For the text-containing cell, return its midpoint in [X, Y] coordinate format. 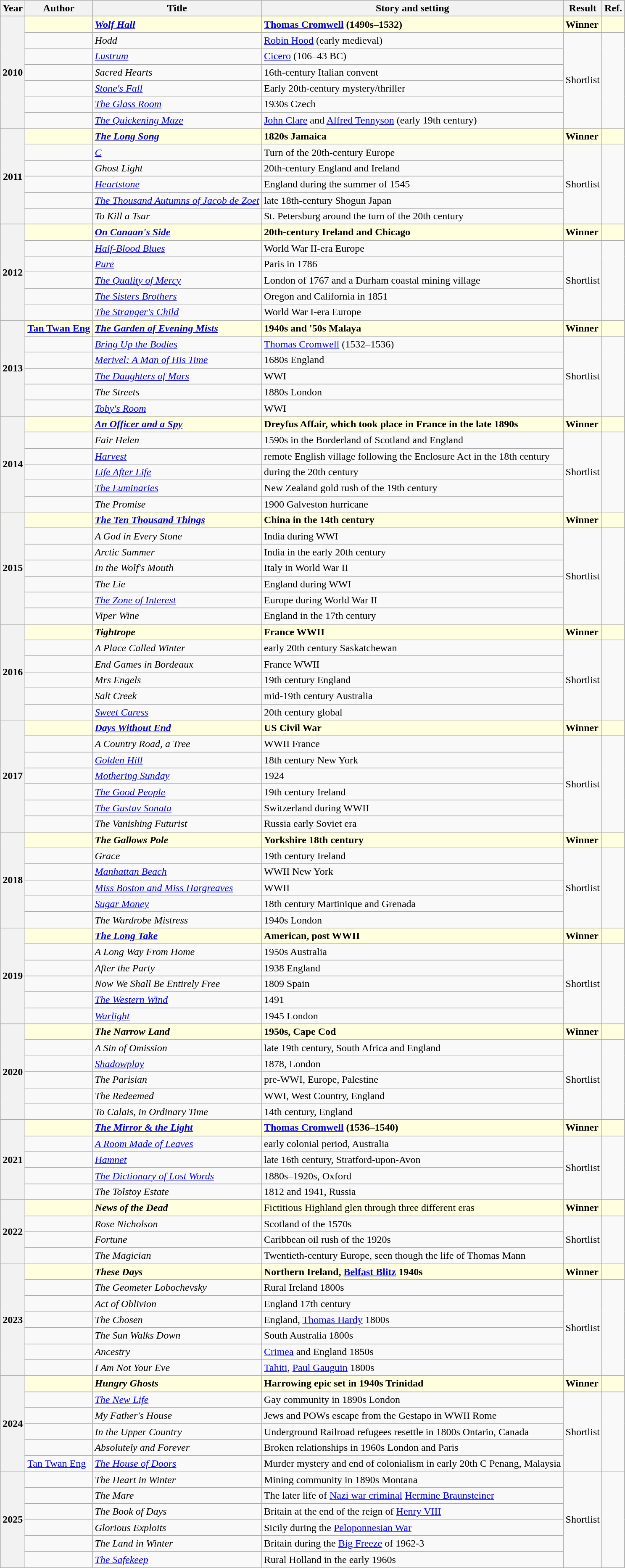
The Garden of Evening Mists [177, 328]
Turn of the 20th-century Europe [412, 152]
The Sisters Brothers [177, 296]
Bring Up the Bodies [177, 344]
1945 London [412, 1016]
Harvest [177, 456]
Now We Shall Be Entirely Free [177, 984]
Mothering Sunday [177, 776]
1812 and 1941, Russia [412, 1192]
Stone's Fall [177, 88]
during the 20th century [412, 472]
The Geometer Lobochevsky [177, 1288]
Fortune [177, 1240]
Thomas Cromwell (1532–1536) [412, 344]
Dreyfus Affair, which took place in France in the late 1890s [412, 424]
Oregon and California in 1851 [412, 296]
2016 [13, 672]
Robin Hood (early medieval) [412, 40]
late 18th-century Shogun Japan [412, 200]
Thomas Cromwell (1490s–1532) [412, 24]
The Luminaries [177, 488]
World War I-era Europe [412, 312]
The Glass Room [177, 104]
18th century New York [412, 760]
China in the 14th century [412, 520]
pre-WWI, Europe, Palestine [412, 1080]
Hodd [177, 40]
Britain at the end of the reign of Henry VIII [412, 1512]
In the Upper Country [177, 1431]
The later life of Nazi war criminal Hermine Braunsteiner [412, 1496]
2022 [13, 1231]
Northern Ireland, Belfast Blitz 1940s [412, 1272]
Warlight [177, 1016]
Yorkshire 18th century [412, 840]
A Sin of Omission [177, 1048]
early 20th century Saskatchewan [412, 648]
England during the summer of 1545 [412, 184]
Mrs Engels [177, 680]
Heartstone [177, 184]
These Days [177, 1272]
I Am Not Your Eve [177, 1368]
Shadowplay [177, 1064]
Grace [177, 856]
Pure [177, 264]
The Magician [177, 1256]
Underground Railroad refugees resettle in 1800s Ontario, Canada [412, 1431]
Viper Wine [177, 616]
2023 [13, 1320]
14th century, England [412, 1112]
20th century global [412, 712]
On Canaan's Side [177, 232]
A Room Made of Leaves [177, 1144]
late 16th century, Stratford-upon-Avon [412, 1160]
The Gallows Pole [177, 840]
mid-19th century Australia [412, 696]
The Streets [177, 392]
20th-century Ireland and Chicago [412, 232]
England in the 17th century [412, 616]
20th-century England and Ireland [412, 168]
Early 20th-century mystery/thriller [412, 88]
Thomas Cromwell (1536–1540) [412, 1128]
The Ten Thousand Things [177, 520]
Rural Ireland 1800s [412, 1288]
To Kill a Tsar [177, 216]
The House of Doors [177, 1463]
The New Life [177, 1400]
1491 [412, 1000]
The Tolstoy Estate [177, 1192]
Rural Holland in the early 1960s [412, 1560]
remote English village following the Enclosure Act in the 18th century [412, 456]
Result [583, 8]
The Daughters of Mars [177, 376]
The Quickening Maze [177, 120]
Jews and POWs escape from the Gestapo in WWII Rome [412, 1415]
The Parisian [177, 1080]
Britain during the Big Freeze of 1962-3 [412, 1544]
2011 [13, 176]
1940s London [412, 920]
1820s Jamaica [412, 136]
The Western Wind [177, 1000]
Story and setting [412, 8]
Murder mystery and end of colonialism in early 20th C Penang, Malaysia [412, 1463]
The Land in Winter [177, 1544]
WWII France [412, 744]
The Book of Days [177, 1512]
early colonial period, Australia [412, 1144]
The Dictionary of Lost Words [177, 1176]
2012 [13, 272]
A Place Called Winter [177, 648]
Glorious Exploits [177, 1528]
2013 [13, 368]
Wolf Hall [177, 24]
1940s and '50s Malaya [412, 328]
Italy in World War II [412, 568]
2021 [13, 1160]
South Australia 1800s [412, 1336]
The Lie [177, 584]
A Country Road, a Tree [177, 744]
World War II-era Europe [412, 248]
1924 [412, 776]
The Promise [177, 504]
US Civil War [412, 728]
The Wardrobe Mistress [177, 920]
C [177, 152]
Sugar Money [177, 904]
American, post WWII [412, 936]
1880s London [412, 392]
An Officer and a Spy [177, 424]
Half-Blood Blues [177, 248]
Salt Creek [177, 696]
2017 [13, 776]
Russia early Soviet era [412, 824]
Fair Helen [177, 440]
England, Thomas Hardy 1800s [412, 1320]
1930s Czech [412, 104]
1590s in the Borderland of Scotland and England [412, 440]
Absolutely and Forever [177, 1447]
Author [59, 8]
Scotland of the 1570s [412, 1224]
1938 England [412, 968]
Rose Nicholson [177, 1224]
Fictitious Highland glen through three different eras [412, 1208]
Ghost Light [177, 168]
The Quality of Mercy [177, 280]
After the Party [177, 968]
The Long Take [177, 936]
Title [177, 8]
Mining community in 1890s Montana [412, 1479]
The Sun Walks Down [177, 1336]
Golden Hill [177, 760]
The Gustav Sonata [177, 808]
The Long Song [177, 136]
India during WWI [412, 536]
England during WWI [412, 584]
Hamnet [177, 1160]
Sicily during the Peloponnesian War [412, 1528]
2024 [13, 1423]
The Zone of Interest [177, 600]
The Mirror & the Light [177, 1128]
In the Wolf's Mouth [177, 568]
Crimea and England 1850s [412, 1352]
Merivel: A Man of His Time [177, 360]
Twentieth-century Europe, seen though the life of Thomas Mann [412, 1256]
Act of Oblivion [177, 1304]
Manhattan Beach [177, 872]
WWII New York [412, 872]
Caribbean oil rush of the 1920s [412, 1240]
18th century Martinique and Grenada [412, 904]
Tightrope [177, 632]
News of the Dead [177, 1208]
The Safekeep [177, 1560]
WWI, West Country, England [412, 1096]
To Calais, in Ordinary Time [177, 1112]
2025 [13, 1519]
John Clare and Alfred Tennyson (early 19th century) [412, 120]
A Long Way From Home [177, 952]
Year [13, 8]
1950s, Cape Cod [412, 1032]
1950s Australia [412, 952]
St. Petersburg around the turn of the 20th century [412, 216]
India in the early 20th century [412, 552]
Hungry Ghosts [177, 1384]
16th-century Italian convent [412, 72]
Toby's Room [177, 408]
The Vanishing Futurist [177, 824]
Life After Life [177, 472]
late 19th century, South Africa and England [412, 1048]
The Redeemed [177, 1096]
2018 [13, 880]
1680s England [412, 360]
London of 1767 and a Durham coastal mining village [412, 280]
Tahiti, Paul Gauguin 1800s [412, 1368]
Lustrum [177, 56]
Miss Boston and Miss Hargreaves [177, 888]
1900 Galveston hurricane [412, 504]
A God in Every Stone [177, 536]
1880s–1920s, Oxford [412, 1176]
England 17th century [412, 1304]
New Zealand gold rush of the 19th century [412, 488]
The Mare [177, 1496]
Paris in 1786 [412, 264]
Arctic Summer [177, 552]
1809 Spain [412, 984]
2010 [13, 72]
The Heart in Winter [177, 1479]
Sacred Hearts [177, 72]
Harrowing epic set in 1940s Trinidad [412, 1384]
2015 [13, 568]
Ancestry [177, 1352]
End Games in Bordeaux [177, 664]
2019 [13, 976]
My Father's House [177, 1415]
Ref. [613, 8]
Europe during World War II [412, 600]
Broken relationships in 1960s London and Paris [412, 1447]
WWII [412, 888]
The Stranger's Child [177, 312]
The Narrow Land [177, 1032]
1878, London [412, 1064]
Cicero (106–43 BC) [412, 56]
2020 [13, 1072]
The Good People [177, 792]
2014 [13, 464]
19th century England [412, 680]
The Chosen [177, 1320]
Gay community in 1890s London [412, 1400]
Sweet Caress [177, 712]
The Thousand Autumns of Jacob de Zoet [177, 200]
Days Without End [177, 728]
Switzerland during WWII [412, 808]
